Detect which cell encompasses the target text, then output its (x, y) center coordinate. 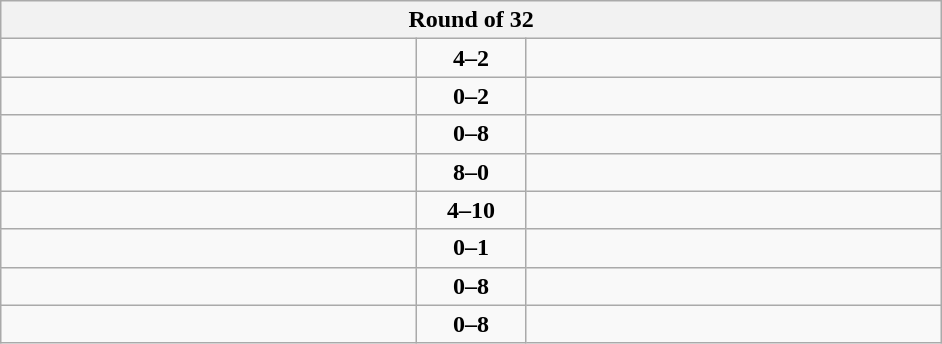
4–2 (472, 58)
8–0 (472, 172)
0–1 (472, 248)
4–10 (472, 210)
Round of 32 (472, 20)
0–2 (472, 96)
